Find where the given text appears and provide that cell's center as (X, Y) coordinate. 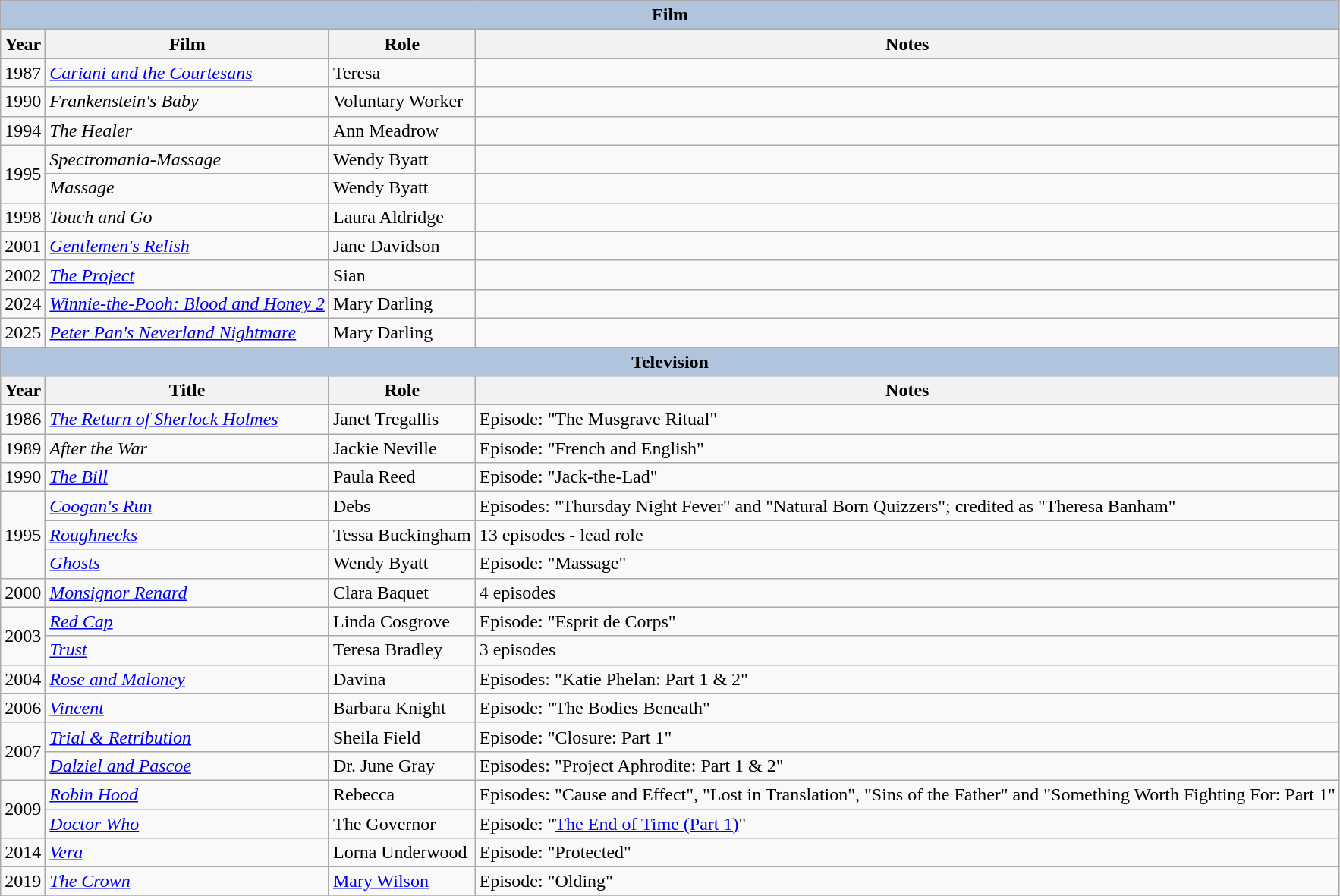
Dr. June Gray (402, 766)
Episode: "The End of Time (Part 1)" (907, 823)
The Healer (187, 130)
4 episodes (907, 593)
Episode: "Jack-the-Lad" (907, 477)
Vincent (187, 708)
Title (187, 391)
2007 (23, 751)
2004 (23, 679)
2024 (23, 303)
Coogan's Run (187, 506)
Episode: "The Bodies Beneath" (907, 708)
Barbara Knight (402, 708)
Episodes: "Project Aphrodite: Part 1 & 2" (907, 766)
Sian (402, 275)
Episode: "Closure: Part 1" (907, 737)
Doctor Who (187, 823)
Episode: "The Musgrave Ritual" (907, 420)
Episode: "Protected" (907, 853)
2025 (23, 332)
Massage (187, 188)
Jane Davidson (402, 246)
Linda Cosgrove (402, 621)
Monsignor Renard (187, 593)
1989 (23, 448)
Laura Aldridge (402, 217)
3 episodes (907, 650)
Television (671, 362)
Trial & Retribution (187, 737)
Clara Baquet (402, 593)
1986 (23, 420)
13 episodes - lead role (907, 535)
2002 (23, 275)
Teresa (402, 73)
Gentlemen's Relish (187, 246)
Episode: "French and English" (907, 448)
Winnie-the-Pooh: Blood and Honey 2 (187, 303)
Jackie Neville (402, 448)
Roughnecks (187, 535)
Ann Meadrow (402, 130)
2000 (23, 593)
Spectromania-Massage (187, 159)
1994 (23, 130)
2003 (23, 636)
Episode: "Massage" (907, 564)
Tessa Buckingham (402, 535)
Episode: "Esprit de Corps" (907, 621)
Red Cap (187, 621)
Ghosts (187, 564)
Teresa Bradley (402, 650)
Robin Hood (187, 794)
The Project (187, 275)
Lorna Underwood (402, 853)
Mary Wilson (402, 882)
The Governor (402, 823)
2006 (23, 708)
Episodes: "Thursday Night Fever" and "Natural Born Quizzers"; credited as "Theresa Banham" (907, 506)
The Return of Sherlock Holmes (187, 420)
Peter Pan's Neverland Nightmare (187, 332)
Trust (187, 650)
Rose and Maloney (187, 679)
2001 (23, 246)
2014 (23, 853)
Rebecca (402, 794)
The Bill (187, 477)
Sheila Field (402, 737)
2009 (23, 809)
Janet Tregallis (402, 420)
Touch and Go (187, 217)
Davina (402, 679)
1998 (23, 217)
Dalziel and Pascoe (187, 766)
The Crown (187, 882)
Vera (187, 853)
Debs (402, 506)
Voluntary Worker (402, 102)
1987 (23, 73)
2019 (23, 882)
Paula Reed (402, 477)
Cariani and the Courtesans (187, 73)
After the War (187, 448)
Episodes: "Katie Phelan: Part 1 & 2" (907, 679)
Episode: "Olding" (907, 882)
Frankenstein's Baby (187, 102)
Episodes: "Cause and Effect", "Lost in Translation", "Sins of the Father" and "Something Worth Fighting For: Part 1" (907, 794)
